Determine the (X, Y) coordinate at the center of the cell enclosing the given text.  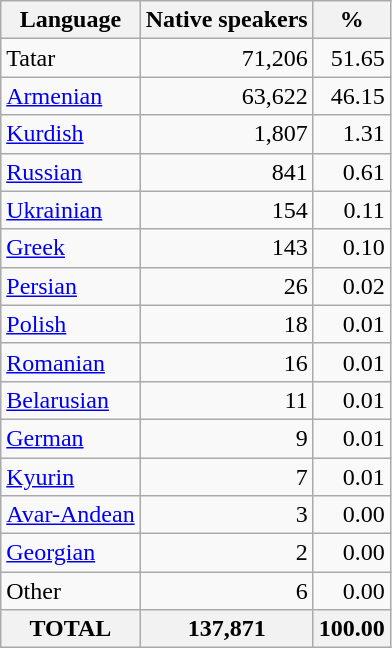
18 (226, 324)
7 (226, 477)
6 (226, 591)
16 (226, 362)
63,622 (226, 96)
Persian (70, 286)
Language (70, 20)
71,206 (226, 58)
German (70, 438)
2 (226, 553)
0.61 (352, 172)
TOTAL (70, 629)
% (352, 20)
11 (226, 400)
Armenian (70, 96)
Georgian (70, 553)
26 (226, 286)
Belarusian (70, 400)
154 (226, 210)
Ukrainian (70, 210)
0.02 (352, 286)
3 (226, 515)
51.65 (352, 58)
0.11 (352, 210)
0.10 (352, 248)
46.15 (352, 96)
Avar-Andean (70, 515)
Kyurin (70, 477)
1.31 (352, 134)
Romanian (70, 362)
143 (226, 248)
Native speakers (226, 20)
Polish (70, 324)
1,807 (226, 134)
Kurdish (70, 134)
Greek (70, 248)
Tatar (70, 58)
Russian (70, 172)
137,871 (226, 629)
100.00 (352, 629)
841 (226, 172)
9 (226, 438)
Other (70, 591)
